Determine the (x, y) coordinate at the center of the cell enclosing the given text.  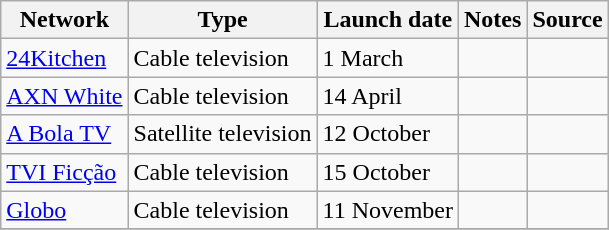
Notes (493, 20)
Source (568, 20)
15 October (388, 172)
11 November (388, 210)
12 October (388, 134)
24Kitchen (64, 58)
Network (64, 20)
Globo (64, 210)
Satellite television (222, 134)
AXN White (64, 96)
A Bola TV (64, 134)
1 March (388, 58)
14 April (388, 96)
Type (222, 20)
Launch date (388, 20)
TVI Ficção (64, 172)
